Output the (X, Y) coordinate of the center of the cell containing the given text.  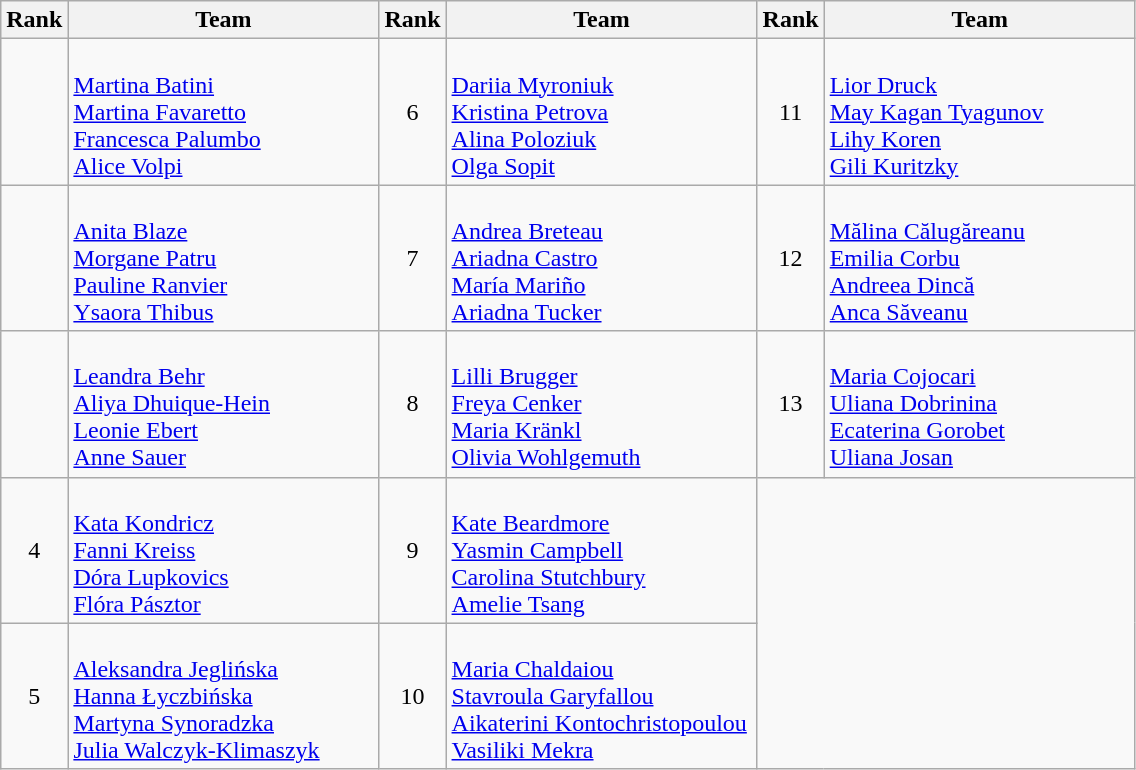
7 (412, 258)
10 (412, 696)
Aleksandra JeglińskaHanna ŁyczbińskaMartyna SynoradzkaJulia Walczyk-Klimaszyk (224, 696)
Maria ChaldaiouStavroula GaryfallouAikaterini KontochristopoulouVasiliki Mekra (602, 696)
4 (34, 550)
Andrea BreteauAriadna CastroMaría MariñoAriadna Tucker (602, 258)
11 (790, 112)
Kate BeardmoreYasmin CampbellCarolina StutchburyAmelie Tsang (602, 550)
Lilli BruggerFreya CenkerMaria KränklOlivia Wohlgemuth (602, 404)
8 (412, 404)
12 (790, 258)
9 (412, 550)
6 (412, 112)
5 (34, 696)
Lior DruckMay Kagan TyagunovLihy KorenGili Kuritzky (980, 112)
Kata KondriczFanni KreissDóra LupkovicsFlóra Pásztor (224, 550)
Mălina CălugăreanuEmilia CorbuAndreea DincăAnca Săveanu (980, 258)
Martina BatiniMartina FavarettoFrancesca PalumboAlice Volpi (224, 112)
Maria CojocariUliana DobrininaEcaterina GorobetUliana Josan (980, 404)
Anita BlazeMorgane PatruPauline RanvierYsaora Thibus (224, 258)
Leandra BehrAliya Dhuique-HeinLeonie EbertAnne Sauer (224, 404)
13 (790, 404)
Dariia MyroniukKristina PetrovaAlina PoloziukOlga Sopit (602, 112)
